Return (x, y) of the center of cell containing provided text 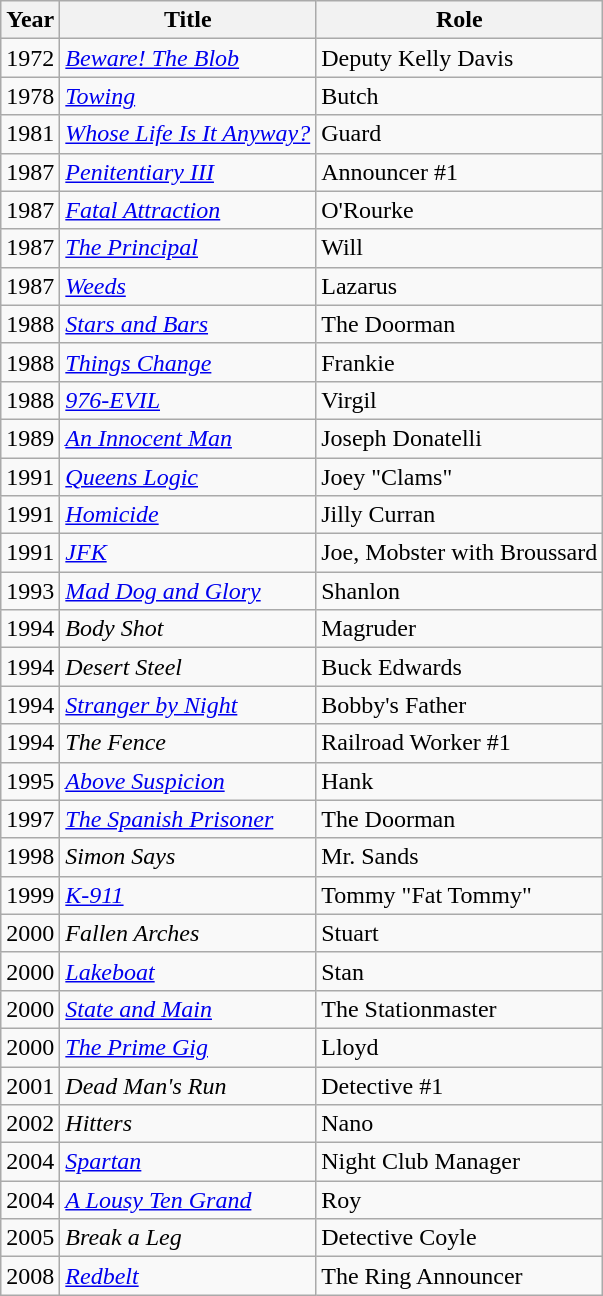
1999 (30, 895)
Title (188, 20)
Virgil (460, 400)
Spartan (188, 1162)
Hank (460, 781)
Break a Leg (188, 1238)
Joey "Clams" (460, 477)
1978 (30, 96)
The Stationmaster (460, 1009)
2008 (30, 1276)
Lazarus (460, 286)
Deputy Kelly Davis (460, 58)
1972 (30, 58)
Tommy "Fat Tommy" (460, 895)
Towing (188, 96)
Detective Coyle (460, 1238)
Butch (460, 96)
Beware! The Blob (188, 58)
2002 (30, 1124)
Joe, Mobster with Broussard (460, 553)
A Lousy Ten Grand (188, 1200)
Stan (460, 971)
Nano (460, 1124)
1995 (30, 781)
Year (30, 20)
Simon Says (188, 857)
Buck Edwards (460, 667)
The Prime Gig (188, 1047)
The Principal (188, 248)
Stranger by Night (188, 705)
JFK (188, 553)
Announcer #1 (460, 172)
K-911 (188, 895)
1981 (30, 134)
1997 (30, 819)
Fallen Arches (188, 933)
1998 (30, 857)
Stuart (460, 933)
Joseph Donatelli (460, 438)
Mad Dog and Glory (188, 591)
Detective #1 (460, 1085)
Jilly Curran (460, 515)
An Innocent Man (188, 438)
Weeds (188, 286)
Stars and Bars (188, 324)
Lakeboat (188, 971)
Dead Man's Run (188, 1085)
Fatal Attraction (188, 210)
Night Club Manager (460, 1162)
Queens Logic (188, 477)
The Spanish Prisoner (188, 819)
Things Change (188, 362)
Guard (460, 134)
2005 (30, 1238)
Homicide (188, 515)
Shanlon (460, 591)
Frankie (460, 362)
The Ring Announcer (460, 1276)
Bobby's Father (460, 705)
Roy (460, 1200)
1989 (30, 438)
Mr. Sands (460, 857)
976-EVIL (188, 400)
Above Suspicion (188, 781)
Penitentiary III (188, 172)
Railroad Worker #1 (460, 743)
O'Rourke (460, 210)
Redbelt (188, 1276)
The Fence (188, 743)
1993 (30, 591)
Body Shot (188, 629)
Lloyd (460, 1047)
Role (460, 20)
Whose Life Is It Anyway? (188, 134)
Hitters (188, 1124)
Desert Steel (188, 667)
2001 (30, 1085)
Will (460, 248)
Magruder (460, 629)
State and Main (188, 1009)
